Locate the cell with the specified text and output its (X, Y) center coordinate. 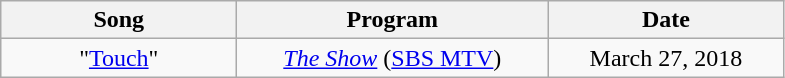
The Show (SBS MTV) (392, 58)
"Touch" (119, 58)
Date (666, 20)
March 27, 2018 (666, 58)
Program (392, 20)
Song (119, 20)
